From the cell containing the given text, extract its center point as (x, y) coordinate. 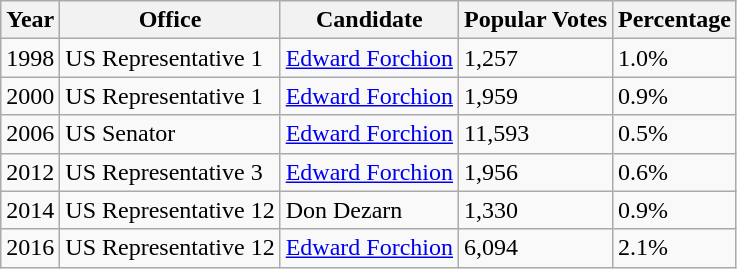
Office (170, 20)
US Representative 3 (170, 172)
11,593 (536, 134)
Year (30, 20)
US Senator (170, 134)
2016 (30, 248)
2014 (30, 210)
2.1% (675, 248)
6,094 (536, 248)
0.6% (675, 172)
0.5% (675, 134)
2006 (30, 134)
Candidate (369, 20)
1,959 (536, 96)
1998 (30, 58)
2000 (30, 96)
1,330 (536, 210)
2012 (30, 172)
1,257 (536, 58)
Don Dezarn (369, 210)
Popular Votes (536, 20)
1,956 (536, 172)
1.0% (675, 58)
Percentage (675, 20)
